Determine the (x, y) coordinate at the center of the cell enclosing the given text.  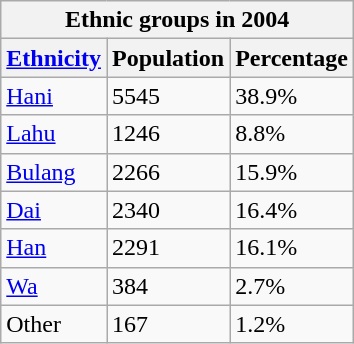
Percentage (292, 58)
2340 (168, 210)
15.9% (292, 172)
1.2% (292, 324)
Population (168, 58)
167 (168, 324)
2291 (168, 248)
Wa (54, 286)
Han (54, 248)
Dai (54, 210)
2266 (168, 172)
Hani (54, 96)
1246 (168, 134)
Other (54, 324)
16.1% (292, 248)
Ethnicity (54, 58)
5545 (168, 96)
Lahu (54, 134)
384 (168, 286)
16.4% (292, 210)
2.7% (292, 286)
38.9% (292, 96)
Bulang (54, 172)
Ethnic groups in 2004 (178, 20)
8.8% (292, 134)
